For the text-containing cell, return its midpoint in [x, y] coordinate format. 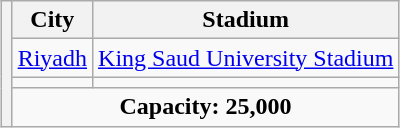
Riyadh [52, 58]
Capacity: 25,000 [206, 107]
City [52, 20]
King Saud University Stadium [246, 58]
Stadium [246, 20]
